Locate the cell with the specified text and output its [x, y] center coordinate. 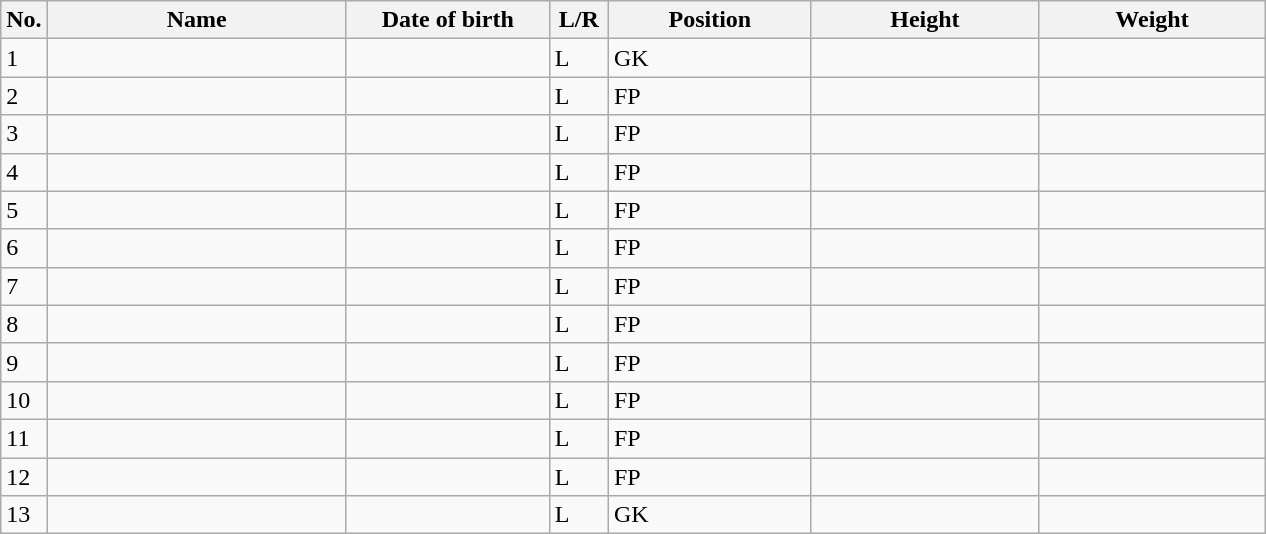
10 [24, 400]
L/R [578, 20]
1 [24, 58]
3 [24, 134]
4 [24, 172]
8 [24, 324]
5 [24, 210]
11 [24, 438]
Weight [1152, 20]
12 [24, 477]
13 [24, 515]
No. [24, 20]
9 [24, 362]
2 [24, 96]
Date of birth [448, 20]
7 [24, 286]
Position [710, 20]
Height [924, 20]
Name [196, 20]
6 [24, 248]
